Provide the (x, y) coordinate of the cell's center where the given text is located.  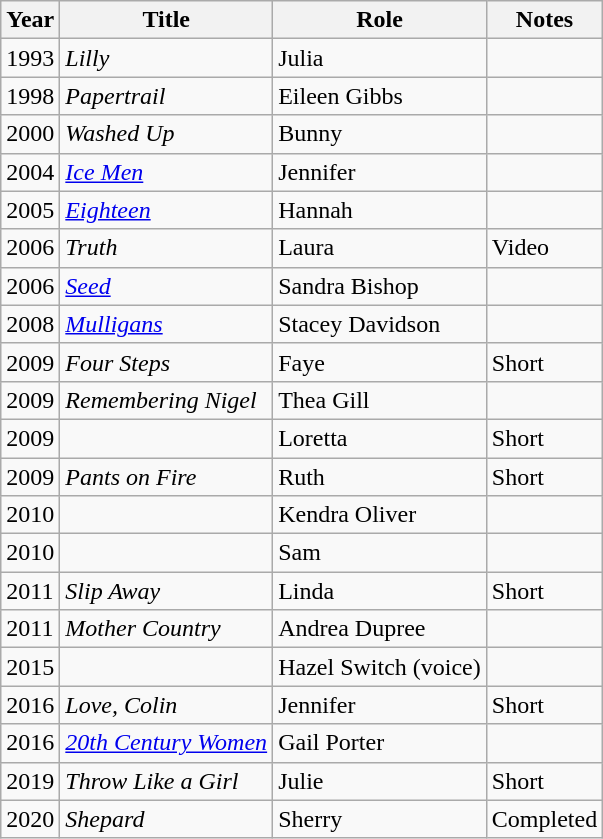
Sandra Bishop (380, 286)
Eighteen (166, 210)
2020 (30, 819)
Four Steps (166, 362)
2015 (30, 667)
Notes (544, 20)
Year (30, 20)
Hannah (380, 210)
Andrea Dupree (380, 629)
Gail Porter (380, 743)
Julie (380, 781)
Throw Like a Girl (166, 781)
Stacey Davidson (380, 324)
2019 (30, 781)
2000 (30, 134)
Ruth (380, 477)
Title (166, 20)
Papertrail (166, 96)
Julia (380, 58)
Ice Men (166, 172)
Thea Gill (380, 400)
Role (380, 20)
Pants on Fire (166, 477)
Mulligans (166, 324)
Sam (380, 553)
2005 (30, 210)
Loretta (380, 438)
Eileen Gibbs (380, 96)
Linda (380, 591)
Kendra Oliver (380, 515)
Laura (380, 248)
Bunny (380, 134)
Mother Country (166, 629)
Love, Colin (166, 705)
Washed Up (166, 134)
Seed (166, 286)
Faye (380, 362)
Hazel Switch (voice) (380, 667)
1998 (30, 96)
2008 (30, 324)
1993 (30, 58)
Truth (166, 248)
Video (544, 248)
Sherry (380, 819)
Completed (544, 819)
Remembering Nigel (166, 400)
Shepard (166, 819)
Lilly (166, 58)
20th Century Women (166, 743)
2004 (30, 172)
Slip Away (166, 591)
